Provide the [X, Y] coordinate of the cell's center where the given text is located.  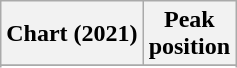
Peakposition [189, 34]
Chart (2021) [72, 34]
